Scan for the cell matching the given text and deliver its (X, Y) coordinate at center. 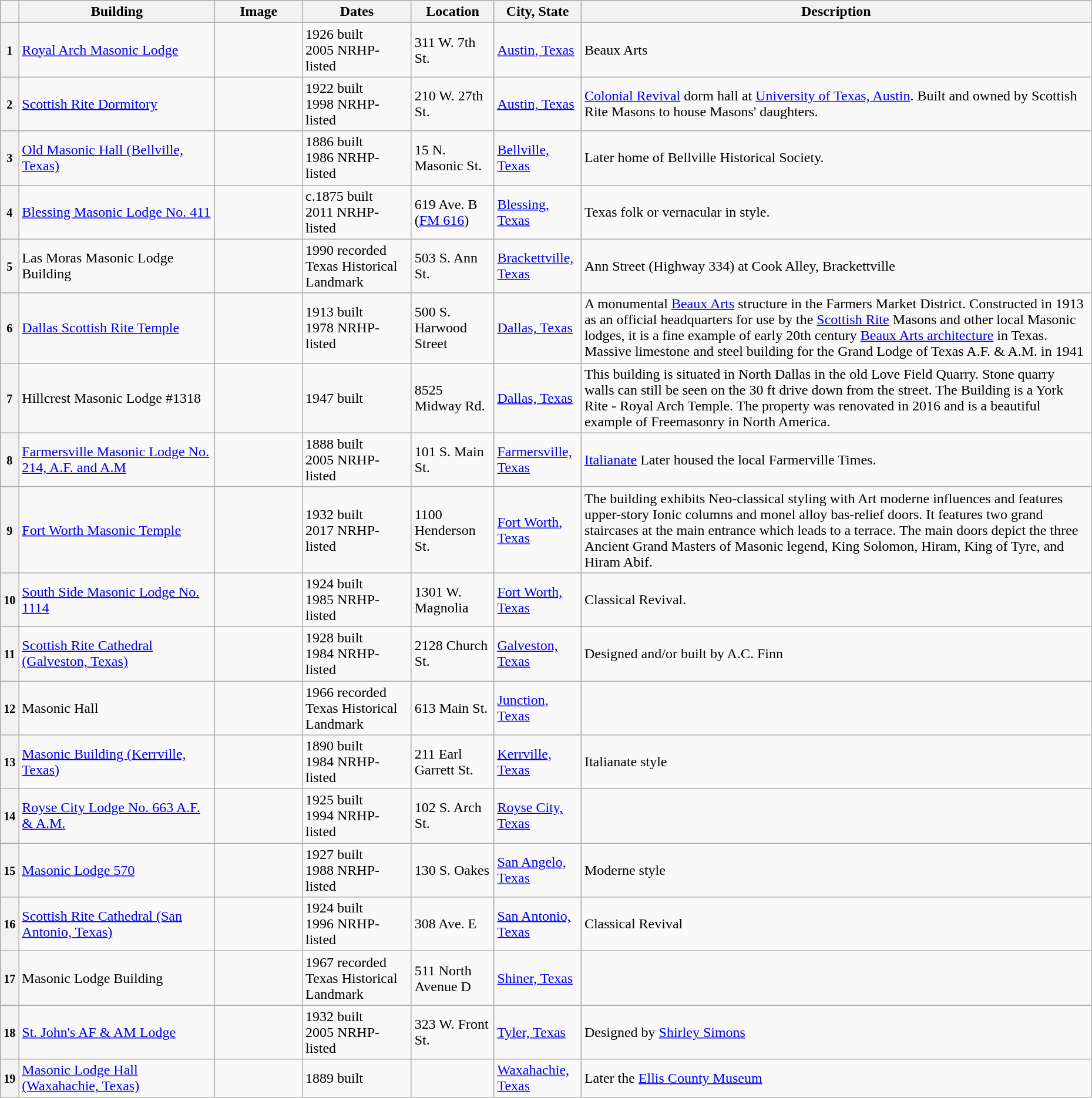
311 W. 7th St. (452, 50)
11 (9, 654)
Farmersville Masonic Lodge No. 214, A.F. and A.M (117, 460)
19 (9, 1078)
Masonic Building (Kerrville, Texas) (117, 762)
3 (9, 158)
15 N. Masonic St. (452, 158)
17 (9, 978)
Later home of Bellville Historical Society. (836, 158)
9 (9, 530)
5 (9, 266)
Shiner, Texas (538, 978)
City, State (538, 12)
Description (836, 12)
1886 built1986 NRHP-listed (357, 158)
Old Masonic Hall (Bellville, Texas) (117, 158)
Masonic Lodge Hall (Waxahachie, Texas) (117, 1078)
211 Earl Garrett St. (452, 762)
Dallas Scottish Rite Temple (117, 328)
Location (452, 12)
Blessing Masonic Lodge No. 411 (117, 212)
102 S. Arch St. (452, 816)
1966 recorded Texas Historical Landmark (357, 708)
Scottish Rite Cathedral (Galveston, Texas) (117, 654)
Beaux Arts (836, 50)
2128 Church St. (452, 654)
308 Ave. E (452, 924)
Moderne style (836, 870)
Classical Revival (836, 924)
2 (9, 104)
Image (258, 12)
Scottish Rite Cathedral (San Antonio, Texas) (117, 924)
1889 built (357, 1078)
8 (9, 460)
Las Moras Masonic Lodge Building (117, 266)
210 W. 27th St. (452, 104)
Farmersville, Texas (538, 460)
15 (9, 870)
511 North Avenue D (452, 978)
1924 built1996 NRHP-listed (357, 924)
St. John's AF & AM Lodge (117, 1032)
Fort Worth Masonic Temple (117, 530)
Italianate style (836, 762)
500 S. Harwood Street (452, 328)
323 W. Front St. (452, 1032)
1990 recorded Texas Historical Landmark (357, 266)
619 Ave. B (FM 616) (452, 212)
Junction, Texas (538, 708)
13 (9, 762)
12 (9, 708)
Classical Revival. (836, 599)
Royal Arch Masonic Lodge (117, 50)
San Antonio, Texas (538, 924)
Masonic Lodge Building (117, 978)
613 Main St. (452, 708)
Dates (357, 12)
Later the Ellis County Museum (836, 1078)
Galveston, Texas (538, 654)
Tyler, Texas (538, 1032)
1301 W. Magnolia (452, 599)
1932 built2005 NRHP-listed (357, 1032)
Ann Street (Highway 334) at Cook Alley, Brackettville (836, 266)
18 (9, 1032)
Kerrville, Texas (538, 762)
1100 Henderson St. (452, 530)
1 (9, 50)
14 (9, 816)
Building (117, 12)
Bellville, Texas (538, 158)
Royse City Lodge No. 663 A.F. & A.M. (117, 816)
Royse City, Texas (538, 816)
Masonic Hall (117, 708)
101 S. Main St. (452, 460)
1947 built (357, 398)
1967 recorded Texas Historical Landmark (357, 978)
130 S. Oakes (452, 870)
1888 built2005 NRHP-listed (357, 460)
Blessing, Texas (538, 212)
1927 built1988 NRHP-listed (357, 870)
San Angelo, Texas (538, 870)
Colonial Revival dorm hall at University of Texas, Austin. Built and owned by Scottish Rite Masons to house Masons' daughters. (836, 104)
Designed and/or built by A.C. Finn (836, 654)
1932 built2017 NRHP-listed (357, 530)
South Side Masonic Lodge No. 1114 (117, 599)
1922 built1998 NRHP-listed (357, 104)
1925 built1994 NRHP-listed (357, 816)
Designed by Shirley Simons (836, 1032)
Brackettville, Texas (538, 266)
Waxahachie, Texas (538, 1078)
c.1875 built2011 NRHP-listed (357, 212)
Hillcrest Masonic Lodge #1318 (117, 398)
Masonic Lodge 570 (117, 870)
1928 built1984 NRHP-listed (357, 654)
4 (9, 212)
7 (9, 398)
Scottish Rite Dormitory (117, 104)
6 (9, 328)
10 (9, 599)
Italianate Later housed the local Farmerville Times. (836, 460)
503 S. Ann St. (452, 266)
1890 built1984 NRHP-listed (357, 762)
8525 Midway Rd. (452, 398)
1926 built2005 NRHP-listed (357, 50)
16 (9, 924)
1924 built1985 NRHP-listed (357, 599)
Texas folk or vernacular in style. (836, 212)
1913 built1978 NRHP-listed (357, 328)
